Provide the [X, Y] coordinate of the cell's center where the given text is located.  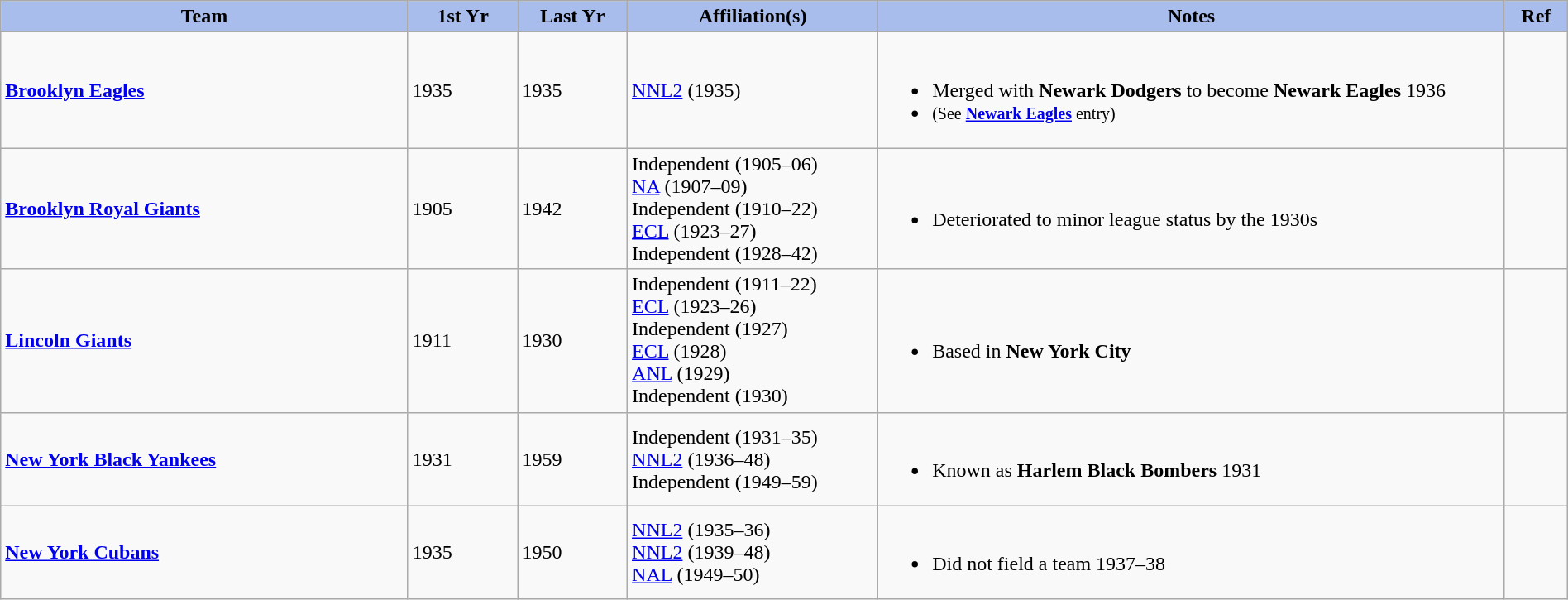
Independent (1911–22)ECL (1923–26)Independent (1927)ECL (1928)ANL (1929)Independent (1930) [753, 341]
Independent (1905–06)NA (1907–09)Independent (1910–22)ECL (1923–27)Independent (1928–42) [753, 209]
NNL2 (1935–36)NNL2 (1939–48)NAL (1949–50) [753, 553]
1959 [572, 458]
Independent (1931–35)NNL2 (1936–48)Independent (1949–59) [753, 458]
Merged with Newark Dodgers to become Newark Eagles 1936(See Newark Eagles entry) [1192, 90]
Did not field a team 1937–38 [1192, 553]
Affiliation(s) [753, 17]
Known as Harlem Black Bombers 1931 [1192, 458]
1930 [572, 341]
Brooklyn Royal Giants [205, 209]
1905 [463, 209]
Notes [1192, 17]
New York Cubans [205, 553]
Brooklyn Eagles [205, 90]
Team [205, 17]
New York Black Yankees [205, 458]
1st Yr [463, 17]
1931 [463, 458]
1942 [572, 209]
1950 [572, 553]
1911 [463, 341]
Ref [1536, 17]
Deteriorated to minor league status by the 1930s [1192, 209]
Based in New York City [1192, 341]
NNL2 (1935) [753, 90]
Last Yr [572, 17]
Lincoln Giants [205, 341]
